Locate the cell with the specified text and output its [x, y] center coordinate. 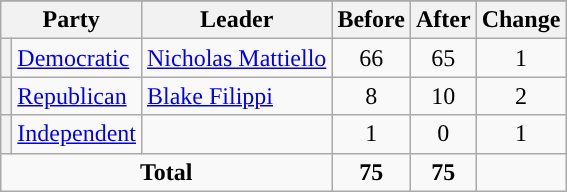
Change [521, 20]
2 [521, 96]
After [443, 20]
66 [372, 58]
Nicholas Mattiello [236, 58]
8 [372, 96]
Independent [77, 134]
Total [166, 172]
65 [443, 58]
Blake Filippi [236, 96]
Democratic [77, 58]
Republican [77, 96]
Before [372, 20]
Party [72, 20]
0 [443, 134]
10 [443, 96]
Leader [236, 20]
